For the text-containing cell, return its midpoint in (x, y) coordinate format. 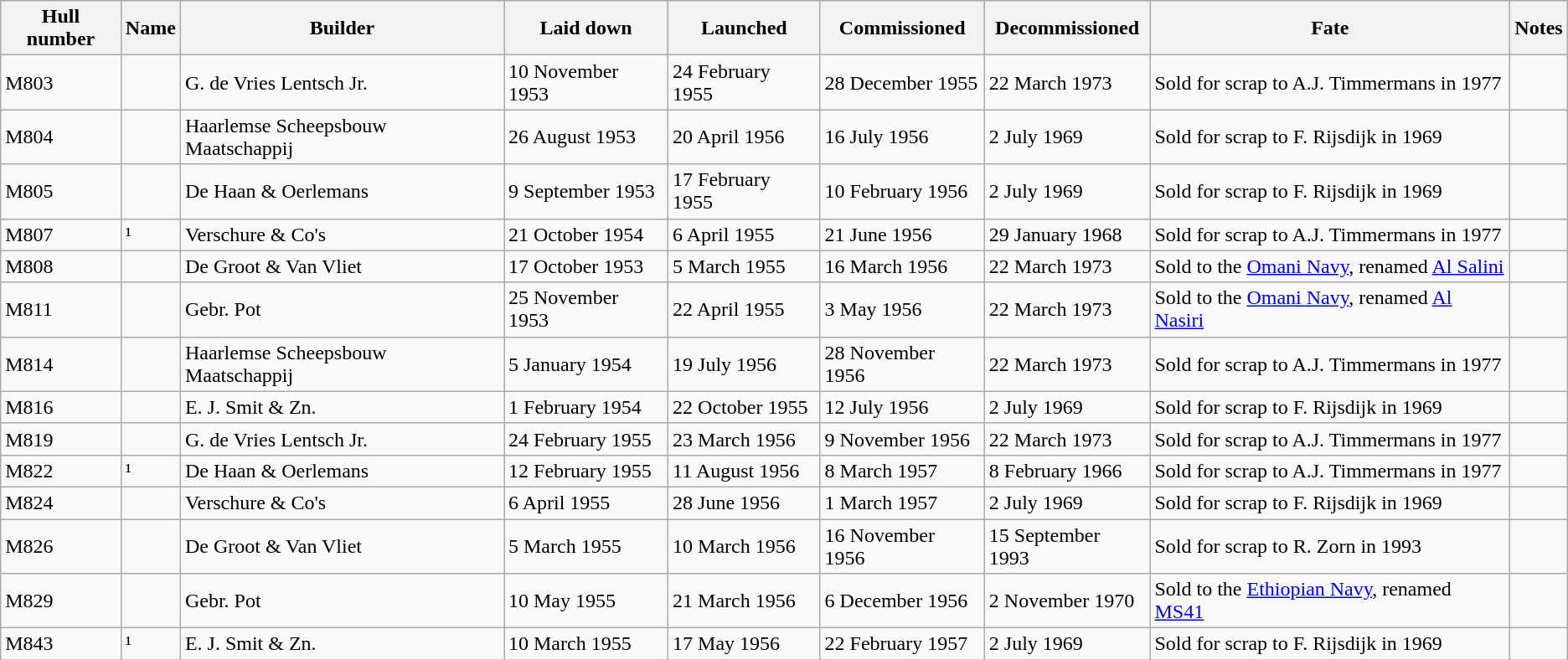
28 November 1956 (902, 364)
8 March 1957 (902, 471)
17 October 1953 (586, 266)
5 January 1954 (586, 364)
15 September 1993 (1067, 546)
Commissioned (902, 28)
Name (151, 28)
Fate (1330, 28)
16 November 1956 (902, 546)
M819 (61, 439)
10 November 1953 (586, 82)
M843 (61, 644)
25 November 1953 (586, 310)
2 November 1970 (1067, 601)
11 August 1956 (744, 471)
8 February 1966 (1067, 471)
M803 (61, 82)
M829 (61, 601)
10 February 1956 (902, 191)
M824 (61, 503)
22 October 1955 (744, 407)
26 August 1953 (586, 137)
23 March 1956 (744, 439)
M804 (61, 137)
21 June 1956 (902, 235)
28 June 1956 (744, 503)
1 March 1957 (902, 503)
10 March 1955 (586, 644)
Laid down (586, 28)
16 July 1956 (902, 137)
22 April 1955 (744, 310)
Launched (744, 28)
1 February 1954 (586, 407)
M805 (61, 191)
M807 (61, 235)
M814 (61, 364)
9 September 1953 (586, 191)
12 February 1955 (586, 471)
20 April 1956 (744, 137)
28 December 1955 (902, 82)
22 February 1957 (902, 644)
21 March 1956 (744, 601)
M816 (61, 407)
Hull number (61, 28)
Builder (342, 28)
17 May 1956 (744, 644)
M808 (61, 266)
21 October 1954 (586, 235)
M822 (61, 471)
10 March 1956 (744, 546)
10 May 1955 (586, 601)
M811 (61, 310)
Notes (1539, 28)
6 December 1956 (902, 601)
Decommissioned (1067, 28)
Sold to the Ethiopian Navy, renamed MS41 (1330, 601)
9 November 1956 (902, 439)
3 May 1956 (902, 310)
16 March 1956 (902, 266)
Sold to the Omani Navy, renamed Al Nasiri (1330, 310)
29 January 1968 (1067, 235)
M826 (61, 546)
Sold to the Omani Navy, renamed Al Salini (1330, 266)
17 February 1955 (744, 191)
19 July 1956 (744, 364)
12 July 1956 (902, 407)
Sold for scrap to R. Zorn in 1993 (1330, 546)
